Extract the [x, y] coordinate from the center of the cell holding the provided text.  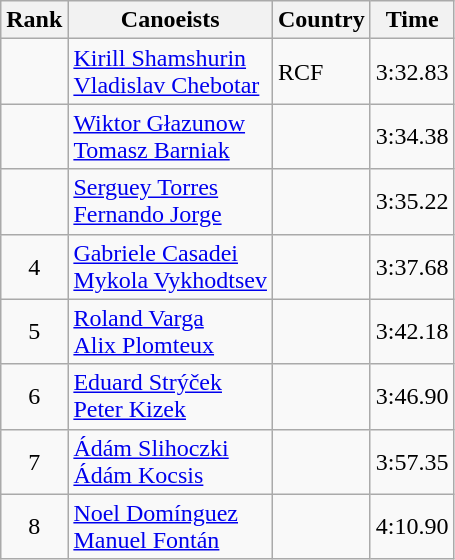
3:57.35 [412, 462]
3:35.22 [412, 202]
4 [34, 266]
4:10.90 [412, 526]
Noel DomínguezManuel Fontán [170, 526]
Roland VargaAlix Plomteux [170, 332]
3:32.83 [412, 72]
6 [34, 396]
Time [412, 20]
3:42.18 [412, 332]
Canoeists [170, 20]
8 [34, 526]
Serguey TorresFernando Jorge [170, 202]
3:34.38 [412, 136]
RCF [321, 72]
Ádám SlihoczkiÁdám Kocsis [170, 462]
3:37.68 [412, 266]
Gabriele CasadeiMykola Vykhodtsev [170, 266]
Kirill ShamshurinVladislav Chebotar [170, 72]
5 [34, 332]
Rank [34, 20]
3:46.90 [412, 396]
7 [34, 462]
Wiktor GłazunowTomasz Barniak [170, 136]
Country [321, 20]
Eduard StrýčekPeter Kizek [170, 396]
